Output the (x, y) coordinate of the center of the cell containing the given text.  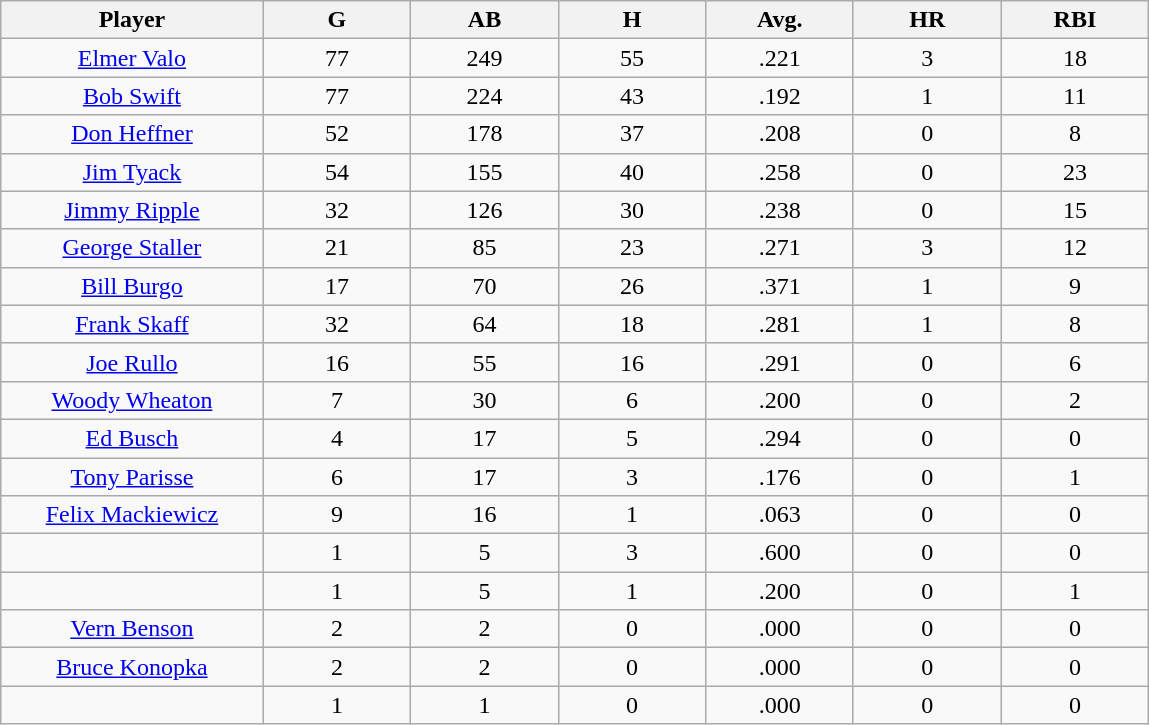
7 (337, 400)
.258 (780, 172)
155 (485, 172)
Bruce Konopka (132, 667)
70 (485, 286)
26 (632, 286)
.192 (780, 96)
Ed Busch (132, 438)
Joe Rullo (132, 362)
Jimmy Ripple (132, 210)
Bob Swift (132, 96)
224 (485, 96)
.600 (780, 553)
Avg. (780, 20)
4 (337, 438)
52 (337, 134)
85 (485, 248)
.221 (780, 58)
.294 (780, 438)
.291 (780, 362)
.371 (780, 286)
21 (337, 248)
43 (632, 96)
Bill Burgo (132, 286)
40 (632, 172)
G (337, 20)
64 (485, 324)
AB (485, 20)
Don Heffner (132, 134)
11 (1075, 96)
Player (132, 20)
54 (337, 172)
.063 (780, 515)
.208 (780, 134)
12 (1075, 248)
.281 (780, 324)
Elmer Valo (132, 58)
Felix Mackiewicz (132, 515)
178 (485, 134)
37 (632, 134)
.176 (780, 477)
126 (485, 210)
Jim Tyack (132, 172)
249 (485, 58)
RBI (1075, 20)
Vern Benson (132, 629)
.238 (780, 210)
15 (1075, 210)
George Staller (132, 248)
.271 (780, 248)
Tony Parisse (132, 477)
HR (927, 20)
H (632, 20)
Frank Skaff (132, 324)
Woody Wheaton (132, 400)
